Detect which cell encompasses the target text, then output its [x, y] center coordinate. 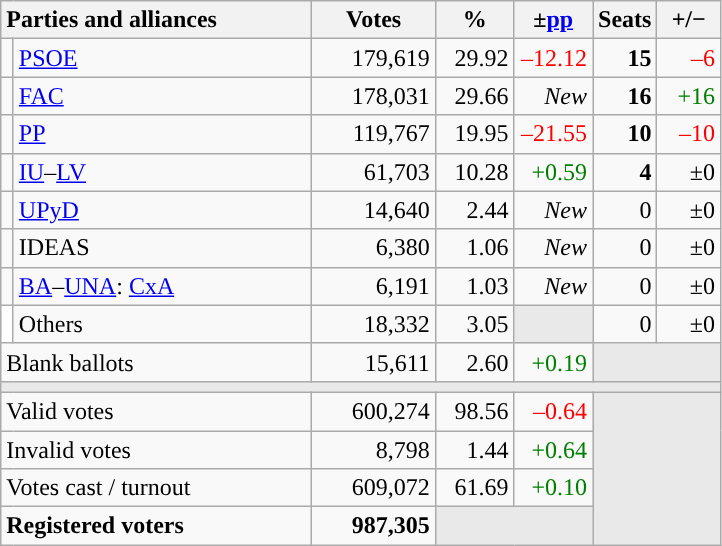
+0.10 [554, 488]
% [474, 20]
600,274 [374, 411]
Valid votes [156, 411]
–12.12 [554, 58]
Votes [374, 20]
–0.64 [554, 411]
UPyD [162, 210]
609,072 [374, 488]
PSOE [162, 58]
FAC [162, 96]
98.56 [474, 411]
±pp [554, 20]
Invalid votes [156, 449]
IDEAS [162, 248]
178,031 [374, 96]
10.28 [474, 172]
10 [624, 134]
–21.55 [554, 134]
18,332 [374, 324]
PP [162, 134]
1.06 [474, 248]
IU–LV [162, 172]
1.44 [474, 449]
119,767 [374, 134]
29.66 [474, 96]
Others [162, 324]
14,640 [374, 210]
Registered voters [156, 526]
+0.64 [554, 449]
+0.19 [554, 362]
3.05 [474, 324]
2.44 [474, 210]
15,611 [374, 362]
1.03 [474, 286]
Parties and alliances [156, 20]
+16 [689, 96]
Seats [624, 20]
6,380 [374, 248]
19.95 [474, 134]
2.60 [474, 362]
179,619 [374, 58]
15 [624, 58]
–6 [689, 58]
+/− [689, 20]
61.69 [474, 488]
6,191 [374, 286]
61,703 [374, 172]
–10 [689, 134]
16 [624, 96]
BA–UNA: CxA [162, 286]
4 [624, 172]
987,305 [374, 526]
8,798 [374, 449]
Votes cast / turnout [156, 488]
Blank ballots [156, 362]
+0.59 [554, 172]
29.92 [474, 58]
